Extract the (X, Y) coordinate from the center of the cell holding the provided text.  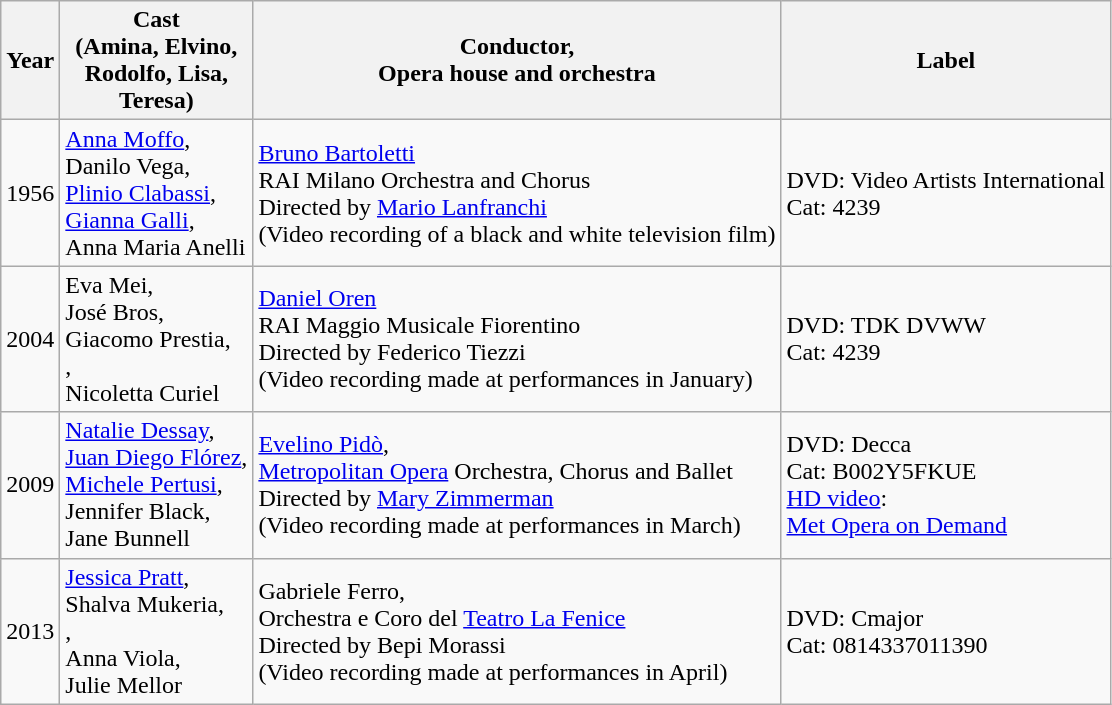
Cast(Amina, Elvino,Rodolfo, Lisa,Teresa) (156, 60)
Eva Mei,José Bros,Giacomo Prestia,,Nicoletta Curiel (156, 339)
Evelino Pidò,Metropolitan Opera Orchestra, Chorus and BalletDirected by Mary Zimmerman(Video recording made at performances in March) (517, 485)
Conductor,Opera house and orchestra (517, 60)
2004 (30, 339)
Jessica Pratt,Shalva Mukeria,,Anna Viola,Julie Mellor (156, 631)
Gabriele Ferro,Orchestra e Coro del Teatro La FeniceDirected by Bepi Morassi(Video recording made at performances in April) (517, 631)
1956 (30, 193)
DVD: CmajorCat: 0814337011390 (946, 631)
Bruno BartolettiRAI Milano Orchestra and ChorusDirected by Mario Lanfranchi(Video recording of a black and white television film) (517, 193)
Daniel OrenRAI Maggio Musicale FiorentinoDirected by Federico Tiezzi(Video recording made at performances in January) (517, 339)
2009 (30, 485)
Label (946, 60)
Anna Moffo,Danilo Vega,Plinio Clabassi,Gianna Galli,Anna Maria Anelli (156, 193)
Natalie Dessay,Juan Diego Flórez,Michele Pertusi,Jennifer Black,Jane Bunnell (156, 485)
2013 (30, 631)
DVD: TDK DVWWCat: 4239 (946, 339)
Year (30, 60)
DVD: DeccaCat: B002Y5FKUEHD video:Met Opera on Demand (946, 485)
DVD: Video Artists InternationalCat: 4239 (946, 193)
